Capture the cell that displays the provided text and extract its (x, y) central coordinate. 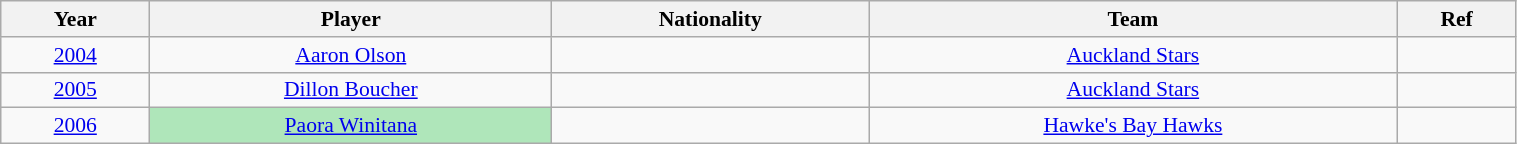
Dillon Boucher (351, 90)
Paora Winitana (351, 126)
2006 (76, 126)
Hawke's Bay Hawks (1134, 126)
Aaron Olson (351, 55)
2005 (76, 90)
Nationality (710, 19)
Year (76, 19)
Ref (1456, 19)
Team (1134, 19)
Player (351, 19)
2004 (76, 55)
